From the cell containing the given text, extract its center point as [X, Y] coordinate. 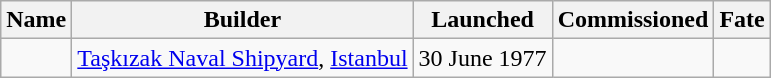
Builder [242, 20]
30 June 1977 [482, 58]
Fate [742, 20]
Taşkızak Naval Shipyard, Istanbul [242, 58]
Commissioned [633, 20]
Name [36, 20]
Launched [482, 20]
